Search for the cell housing the specified text and yield its (x, y) center coordinate. 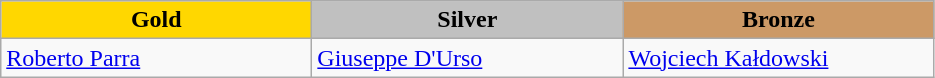
Bronze (778, 20)
Silver (468, 20)
Wojciech Kałdowski (778, 58)
Roberto Parra (156, 58)
Gold (156, 20)
Giuseppe D'Urso (468, 58)
